For the text-containing cell, return its midpoint in (X, Y) coordinate format. 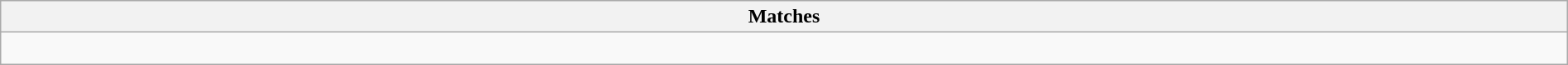
Matches (784, 17)
